Locate the cell with the specified text and output its [X, Y] center coordinate. 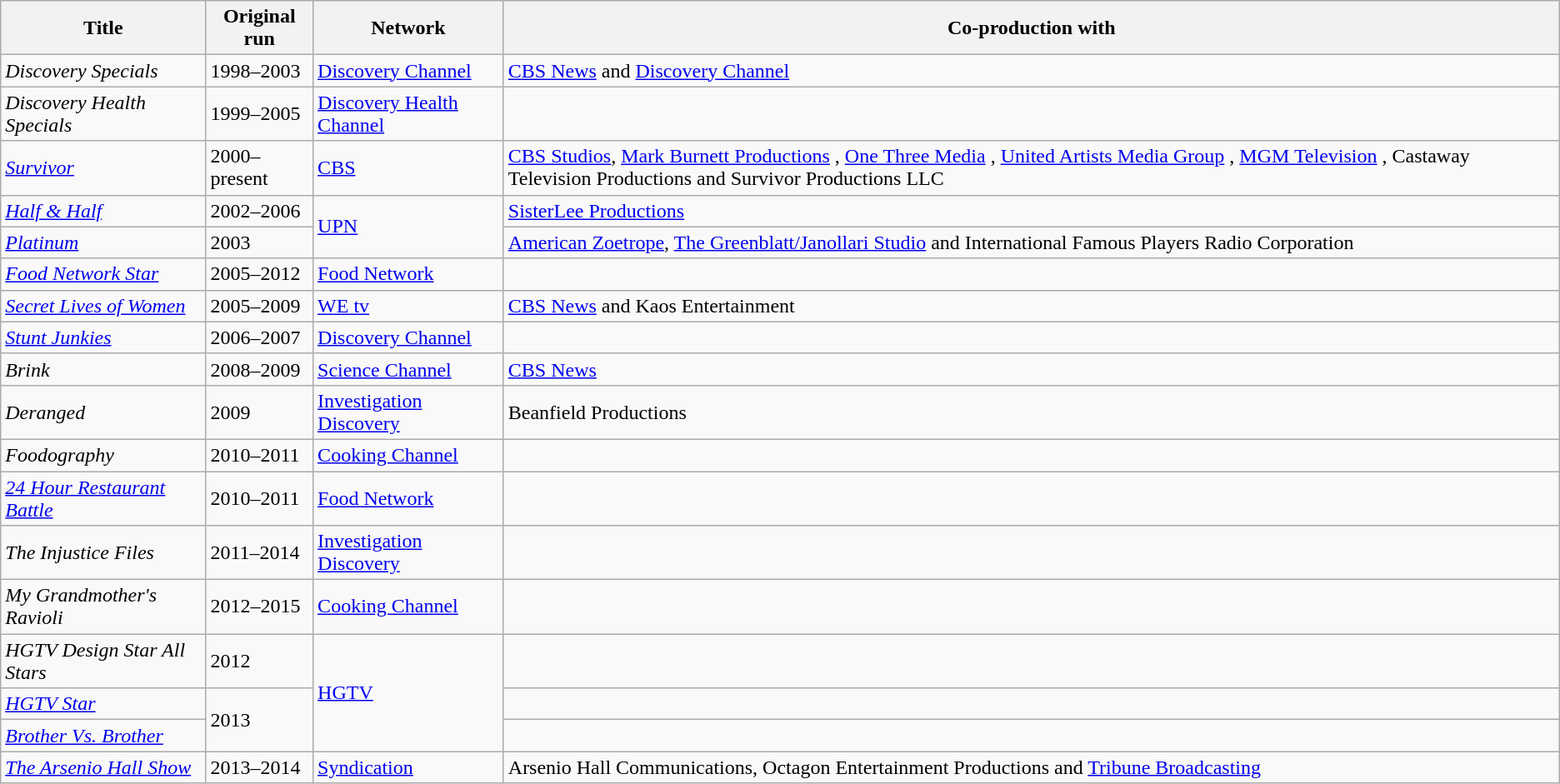
Half & Half [103, 211]
Co-production with [1032, 28]
2005–2009 [260, 306]
Brink [103, 369]
Discovery Specials [103, 71]
American Zoetrope, The Greenblatt/Janollari Studio and International Famous Players Radio Corporation [1032, 242]
Food Network Star [103, 274]
Discovery Health Specials [103, 113]
2003 [260, 242]
2012 [260, 662]
Survivor [103, 168]
Brother Vs. Brother [103, 736]
24 Hour Restaurant Battle [103, 498]
2005–2012 [260, 274]
My Grandmother's Ravioli [103, 607]
1998–2003 [260, 71]
Secret Lives of Women [103, 306]
CBS [408, 168]
1999–2005 [260, 113]
Deranged [103, 412]
2000–present [260, 168]
2013–2014 [260, 767]
HGTV [408, 693]
Beanfield Productions [1032, 412]
Network [408, 28]
Syndication [408, 767]
UPN [408, 227]
CBS News and Kaos Entertainment [1032, 306]
2012–2015 [260, 607]
2013 [260, 720]
2008–2009 [260, 369]
Original run [260, 28]
2011–2014 [260, 553]
HGTV Star [103, 704]
Foodography [103, 455]
CBS News [1032, 369]
Discovery Health Channel [408, 113]
Stunt Junkies [103, 337]
The Injustice Files [103, 553]
2002–2006 [260, 211]
2009 [260, 412]
The Arsenio Hall Show [103, 767]
Arsenio Hall Communications, Octagon Entertainment Productions and Tribune Broadcasting [1032, 767]
2006–2007 [260, 337]
Platinum [103, 242]
Science Channel [408, 369]
WE tv [408, 306]
Title [103, 28]
CBS News and Discovery Channel [1032, 71]
HGTV Design Star All Stars [103, 662]
SisterLee Productions [1032, 211]
